Detect which cell encompasses the target text, then output its [x, y] center coordinate. 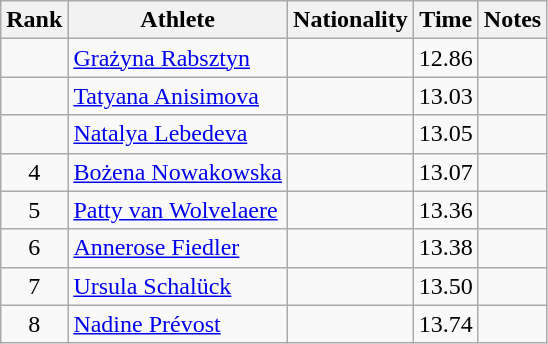
13.07 [446, 172]
6 [34, 248]
Patty van Wolvelaere [178, 210]
13.50 [446, 286]
Rank [34, 20]
4 [34, 172]
Ursula Schalück [178, 286]
13.38 [446, 248]
13.05 [446, 134]
Athlete [178, 20]
Tatyana Anisimova [178, 96]
Grażyna Rabsztyn [178, 58]
13.36 [446, 210]
8 [34, 324]
13.03 [446, 96]
Bożena Nowakowska [178, 172]
5 [34, 210]
Nadine Prévost [178, 324]
Time [446, 20]
Nationality [351, 20]
7 [34, 286]
Annerose Fiedler [178, 248]
12.86 [446, 58]
Notes [512, 20]
Natalya Lebedeva [178, 134]
13.74 [446, 324]
